Pinpoint the cell where the given text exists, returning its [X, Y] midpoint coordinate. 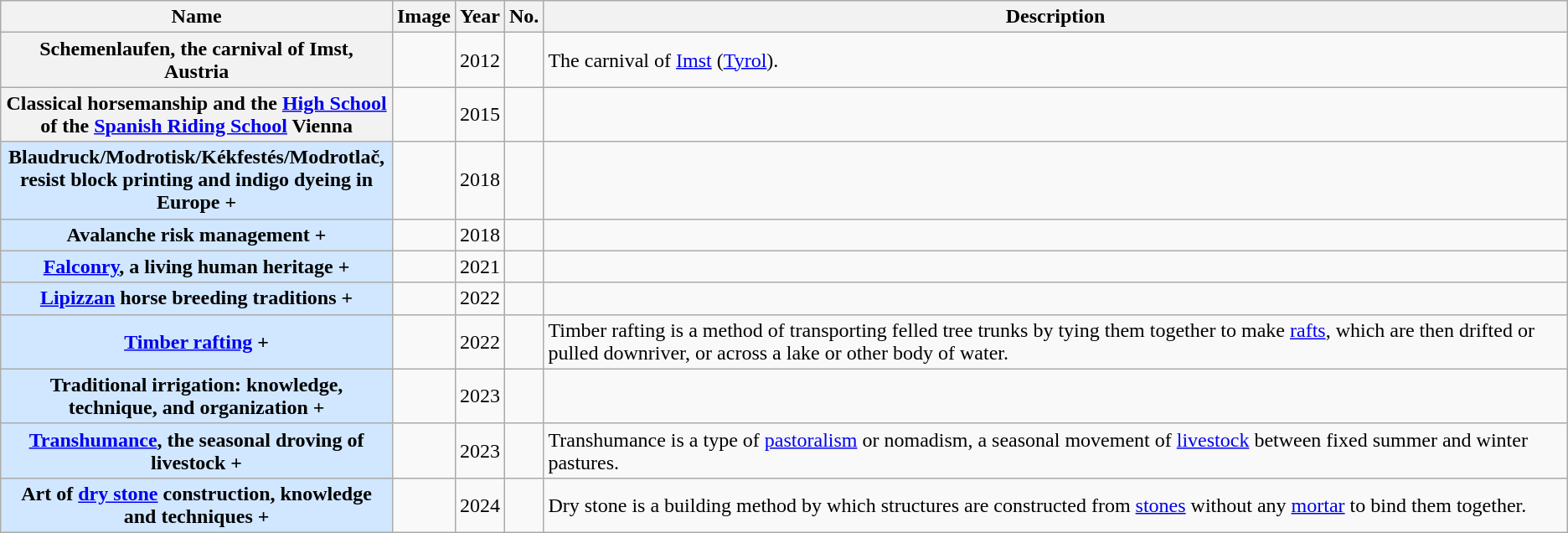
Blaudruck/Modrotisk/Kékfestés/Modrotlač, resist block printing and indigo dyeing in Europe + [197, 180]
Transhumance, the seasonal droving of livestock + [197, 451]
Description [1055, 17]
Avalanche risk management + [197, 235]
Dry stone is a building method by which structures are constructed from stones without any mortar to bind them together. [1055, 505]
Traditional irrigation: knowledge, technique, and organization + [197, 396]
Timber rafting + [197, 342]
2012 [479, 60]
Year [479, 17]
Classical horsemanship and the High School of the Spanish Riding School Vienna [197, 114]
No. [524, 17]
Transhumance is a type of pastoralism or nomadism, a seasonal movement of livestock between fixed summer and winter pastures. [1055, 451]
2024 [479, 505]
The carnival of Imst (Tyrol). [1055, 60]
2021 [479, 266]
Art of dry stone construction, knowledge and techniques + [197, 505]
Name [197, 17]
Falconry, a living human heritage + [197, 266]
Schemenlaufen, the carnival of Imst, Austria [197, 60]
Lipizzan horse breeding traditions + [197, 298]
Image [424, 17]
2015 [479, 114]
